Return the [X, Y] coordinate for the center point of the cell that contains the specified text.  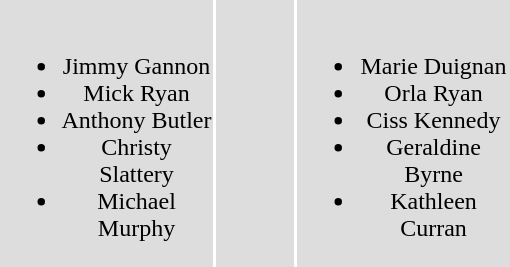
Jimmy GannonMick RyanAnthony ButlerChristy SlatteryMichael Murphy [106, 134]
Marie DuignanOrla RyanCiss KennedyGeraldine ByrneKathleen Curran [404, 134]
